Determine the [x, y] coordinate at the center of the cell enclosing the given text.  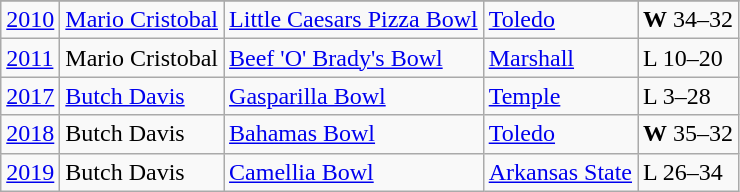
Marshall [560, 58]
Arkansas State [560, 172]
Beef 'O' Brady's Bowl [354, 58]
2017 [30, 96]
2019 [30, 172]
2010 [30, 20]
W 34–32 [688, 20]
W 35–32 [688, 134]
2011 [30, 58]
Little Caesars Pizza Bowl [354, 20]
Gasparilla Bowl [354, 96]
Bahamas Bowl [354, 134]
2018 [30, 134]
Camellia Bowl [354, 172]
L 10–20 [688, 58]
L 26–34 [688, 172]
L 3–28 [688, 96]
Temple [560, 96]
